Pinpoint the cell where the given text exists, returning its (X, Y) midpoint coordinate. 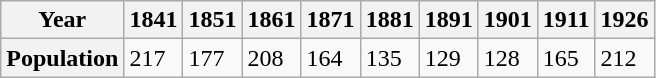
129 (448, 58)
1901 (508, 20)
1926 (624, 20)
Population (62, 58)
128 (508, 58)
217 (154, 58)
1851 (212, 20)
1891 (448, 20)
1861 (272, 20)
135 (390, 58)
208 (272, 58)
177 (212, 58)
1911 (566, 20)
164 (330, 58)
165 (566, 58)
1871 (330, 20)
1841 (154, 20)
1881 (390, 20)
Year (62, 20)
212 (624, 58)
